Identify which cell holds the provided text, then report its (x, y) central coordinate. 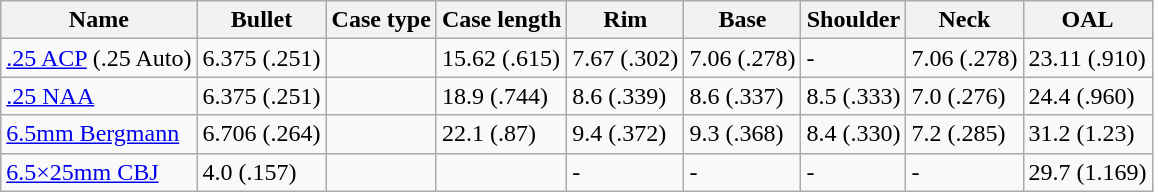
6.5×25mm CBJ (99, 172)
Bullet (262, 20)
9.4 (.372) (626, 134)
Neck (964, 20)
Name (99, 20)
22.1 (.87) (501, 134)
31.2 (1.23) (1088, 134)
OAL (1088, 20)
15.62 (.615) (501, 58)
Shoulder (854, 20)
7.0 (.276) (964, 96)
Base (742, 20)
.25 NAA (99, 96)
23.11 (.910) (1088, 58)
7.2 (.285) (964, 134)
8.6 (.339) (626, 96)
7.67 (.302) (626, 58)
6.706 (.264) (262, 134)
.25 ACP (.25 Auto) (99, 58)
4.0 (.157) (262, 172)
8.4 (.330) (854, 134)
6.5mm Bergmann (99, 134)
Case length (501, 20)
24.4 (.960) (1088, 96)
29.7 (1.169) (1088, 172)
18.9 (.744) (501, 96)
Case type (381, 20)
8.6 (.337) (742, 96)
Rim (626, 20)
8.5 (.333) (854, 96)
9.3 (.368) (742, 134)
